Find where the given text appears and provide that cell's center as [x, y] coordinate. 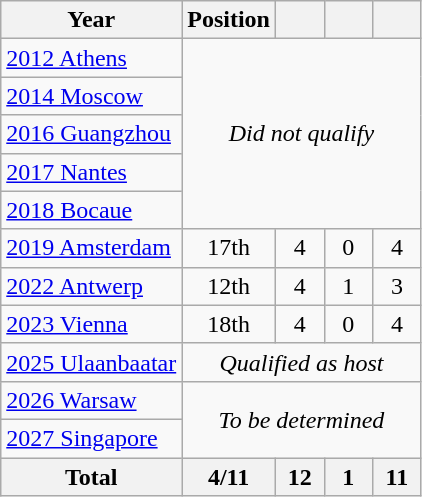
Position [229, 20]
2023 Vienna [92, 324]
2026 Warsaw [92, 400]
Did not qualify [302, 134]
4/11 [229, 477]
Year [92, 20]
2025 Ulaanbaatar [92, 362]
2012 Athens [92, 58]
17th [229, 248]
2022 Antwerp [92, 286]
11 [398, 477]
2014 Moscow [92, 96]
12 [300, 477]
2027 Singapore [92, 438]
2017 Nantes [92, 172]
2016 Guangzhou [92, 134]
18th [229, 324]
3 [398, 286]
12th [229, 286]
2019 Amsterdam [92, 248]
2018 Bocaue [92, 210]
To be determined [302, 419]
Total [92, 477]
Qualified as host [302, 362]
